Output the (X, Y) coordinate of the center of the cell containing the given text.  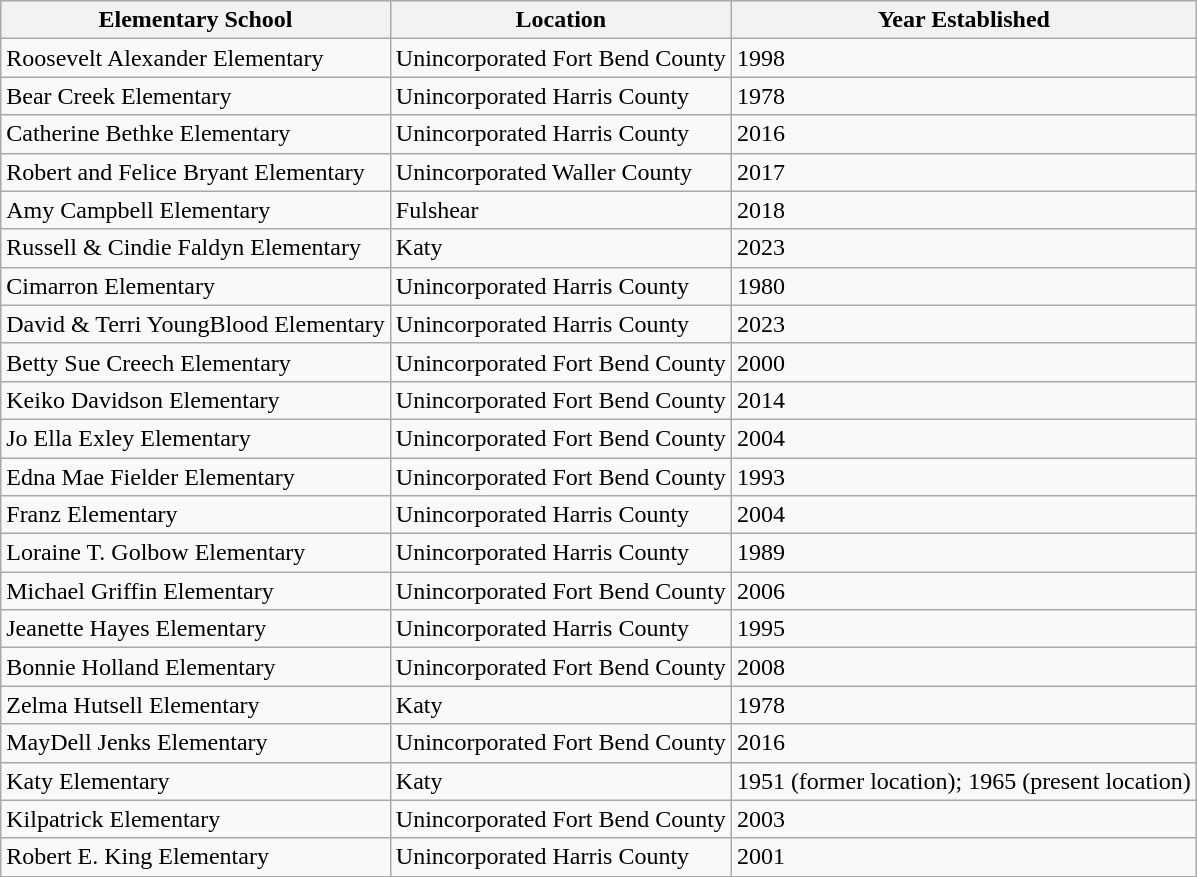
Russell & Cindie Faldyn Elementary (196, 248)
Zelma Hutsell Elementary (196, 705)
Roosevelt Alexander Elementary (196, 58)
Loraine T. Golbow Elementary (196, 553)
1989 (964, 553)
Franz Elementary (196, 515)
MayDell Jenks Elementary (196, 743)
Jo Ella Exley Elementary (196, 438)
1993 (964, 477)
Fulshear (560, 210)
Robert E. King Elementary (196, 857)
2000 (964, 362)
Catherine Bethke Elementary (196, 134)
1998 (964, 58)
2006 (964, 591)
Edna Mae Fielder Elementary (196, 477)
2018 (964, 210)
Cimarron Elementary (196, 286)
David & Terri YoungBlood Elementary (196, 324)
Jeanette Hayes Elementary (196, 629)
Year Established (964, 20)
Unincorporated Waller County (560, 172)
2003 (964, 819)
Kilpatrick Elementary (196, 819)
Bear Creek Elementary (196, 96)
1980 (964, 286)
2014 (964, 400)
Elementary School (196, 20)
Robert and Felice Bryant Elementary (196, 172)
Keiko Davidson Elementary (196, 400)
Bonnie Holland Elementary (196, 667)
Michael Griffin Elementary (196, 591)
Amy Campbell Elementary (196, 210)
1951 (former location); 1965 (present location) (964, 781)
Betty Sue Creech Elementary (196, 362)
Katy Elementary (196, 781)
2008 (964, 667)
2017 (964, 172)
Location (560, 20)
1995 (964, 629)
2001 (964, 857)
